Extract the [X, Y] coordinate from the center of the cell holding the provided text.  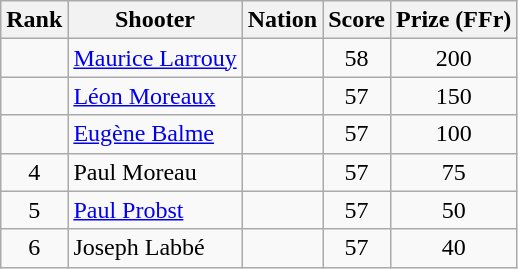
Léon Moreaux [155, 96]
Nation [282, 20]
150 [454, 96]
58 [357, 58]
5 [34, 210]
Joseph Labbé [155, 248]
Eugène Balme [155, 134]
Score [357, 20]
50 [454, 210]
Maurice Larrouy [155, 58]
6 [34, 248]
Shooter [155, 20]
40 [454, 248]
75 [454, 172]
4 [34, 172]
Prize (FFr) [454, 20]
100 [454, 134]
200 [454, 58]
Paul Probst [155, 210]
Paul Moreau [155, 172]
Rank [34, 20]
